Identify which cell holds the provided text, then report its (X, Y) central coordinate. 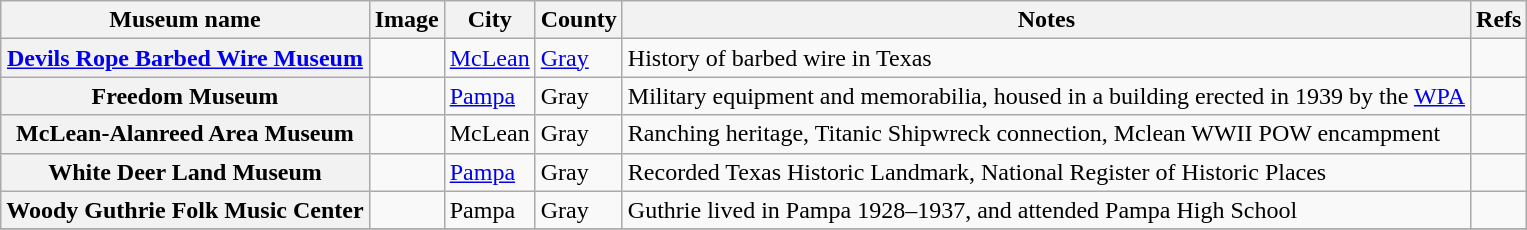
Devils Rope Barbed Wire Museum (185, 58)
Freedom Museum (185, 96)
Image (406, 20)
Notes (1046, 20)
Refs (1499, 20)
City (490, 20)
Recorded Texas Historic Landmark, National Register of Historic Places (1046, 172)
Museum name (185, 20)
McLean-Alanreed Area Museum (185, 134)
Guthrie lived in Pampa 1928–1937, and attended Pampa High School (1046, 210)
White Deer Land Museum (185, 172)
History of barbed wire in Texas (1046, 58)
Woody Guthrie Folk Music Center (185, 210)
Military equipment and memorabilia, housed in a building erected in 1939 by the WPA (1046, 96)
County (578, 20)
Ranching heritage, Titanic Shipwreck connection, Mclean WWII POW encampment (1046, 134)
